For the text-containing cell, return its midpoint in (x, y) coordinate format. 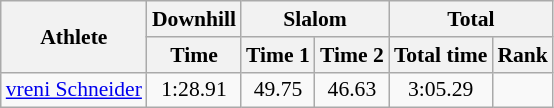
Time (194, 55)
3:05.29 (440, 90)
Slalom (315, 19)
Time 1 (278, 55)
Downhill (194, 19)
46.63 (352, 90)
1:28.91 (194, 90)
Total (471, 19)
49.75 (278, 90)
Athlete (74, 36)
vreni Schneider (74, 90)
Total time (440, 55)
Time 2 (352, 55)
Rank (522, 55)
